Output the (x, y) coordinate of the center of the cell containing the given text.  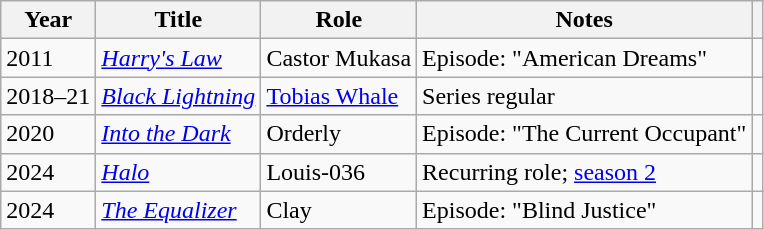
Harry's Law (178, 58)
Episode: "The Current Occupant" (584, 134)
The Equalizer (178, 210)
Louis-036 (339, 172)
Into the Dark (178, 134)
2020 (48, 134)
Halo (178, 172)
Title (178, 20)
2018–21 (48, 96)
Black Lightning (178, 96)
Episode: "Blind Justice" (584, 210)
Role (339, 20)
Recurring role; season 2 (584, 172)
Clay (339, 210)
Year (48, 20)
Castor Mukasa (339, 58)
Orderly (339, 134)
Episode: "American Dreams" (584, 58)
Tobias Whale (339, 96)
Notes (584, 20)
2011 (48, 58)
Series regular (584, 96)
